Determine the [x, y] coordinate at the center of the cell enclosing the given text.  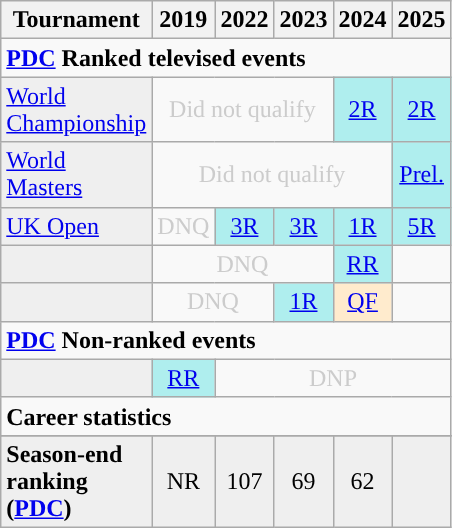
107 [244, 481]
World Masters [76, 174]
DNP [333, 378]
Tournament [76, 20]
62 [362, 481]
Prel. [422, 174]
PDC Ranked televised events [226, 58]
69 [304, 481]
World Championship [76, 110]
Career statistics [226, 416]
UK Open [76, 226]
QF [362, 302]
2023 [304, 20]
2025 [422, 20]
Season-end ranking (PDC) [76, 481]
2019 [184, 20]
NR [184, 481]
2024 [362, 20]
5R [422, 226]
2022 [244, 20]
PDC Non-ranked events [226, 340]
